Pinpoint the cell where the given text exists, returning its (x, y) midpoint coordinate. 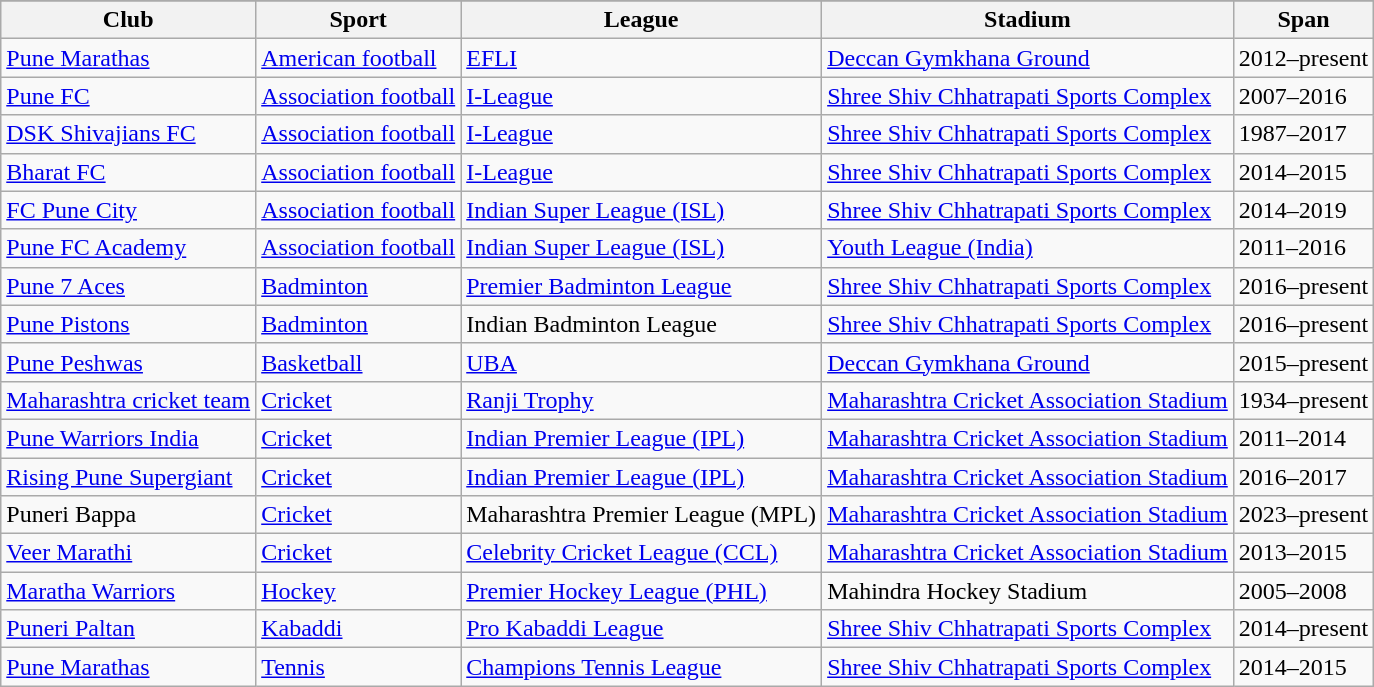
2014–2019 (1303, 210)
DSK Shivajians FC (128, 134)
Basketball (358, 362)
1934–present (1303, 400)
Mahindra Hockey Stadium (1028, 591)
Pune Pistons (128, 324)
Stadium (1028, 20)
Span (1303, 20)
2012–present (1303, 58)
Maharashtra Premier League (MPL) (642, 515)
Rising Pune Supergiant (128, 477)
Kabaddi (358, 629)
Hockey (358, 591)
EFLI (642, 58)
Ranji Trophy (642, 400)
Pune FC (128, 96)
Tennis (358, 667)
Puneri Paltan (128, 629)
Maratha Warriors (128, 591)
Youth League (India) (1028, 248)
2023–present (1303, 515)
Club (128, 20)
FC Pune City (128, 210)
Champions Tennis League (642, 667)
League (642, 20)
Sport (358, 20)
Pune Peshwas (128, 362)
Veer Marathi (128, 553)
Pune FC Academy (128, 248)
Maharashtra cricket team (128, 400)
2005–2008 (1303, 591)
Premier Badminton League (642, 286)
Premier Hockey League (PHL) (642, 591)
Indian Badminton League (642, 324)
Puneri Bappa (128, 515)
Pro Kabaddi League (642, 629)
Bharat FC (128, 172)
Pune Warriors India (128, 438)
Celebrity Cricket League (CCL) (642, 553)
2014–present (1303, 629)
2015–present (1303, 362)
2007–2016 (1303, 96)
2013–2015 (1303, 553)
Pune 7 Aces (128, 286)
UBA (642, 362)
1987–2017 (1303, 134)
2016–2017 (1303, 477)
2011–2016 (1303, 248)
American football (358, 58)
2011–2014 (1303, 438)
